From the cell containing the given text, extract its center point as (X, Y) coordinate. 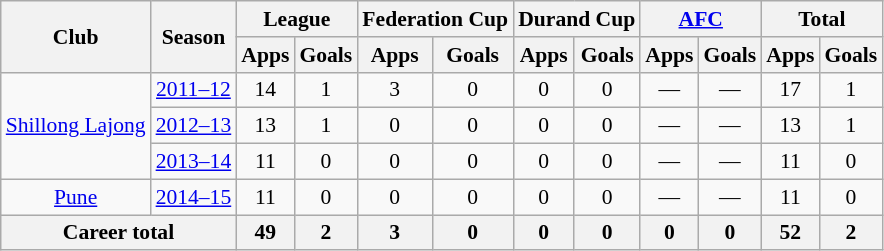
17 (790, 90)
AFC (700, 19)
League (296, 19)
Federation Cup (435, 19)
Durand Cup (576, 19)
Total (822, 19)
Career total (119, 233)
Pune (76, 197)
14 (265, 90)
49 (265, 233)
2011–12 (194, 90)
2012–13 (194, 126)
Club (76, 36)
52 (790, 233)
Shillong Lajong (76, 126)
Season (194, 36)
2014–15 (194, 197)
2013–14 (194, 162)
